Return [X, Y] of the center of cell containing provided text 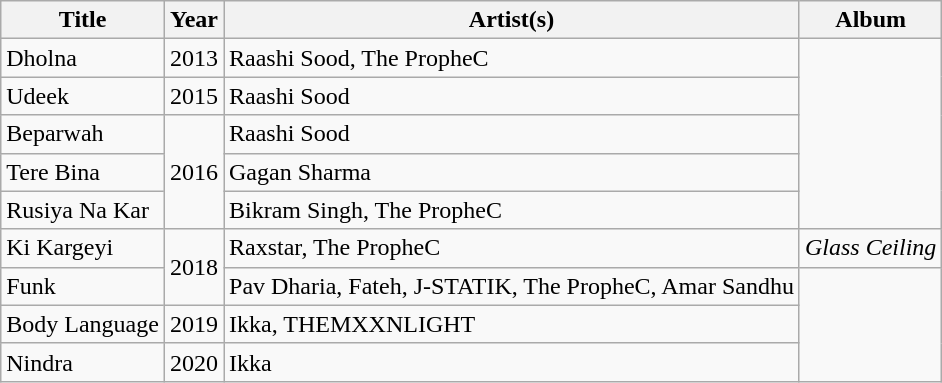
Bikram Singh, The PropheC [512, 210]
Album [870, 20]
Ki Kargeyi [83, 248]
Udeek [83, 96]
Year [194, 20]
Body Language [83, 324]
Raxstar, The PropheC [512, 248]
Artist(s) [512, 20]
Glass Ceiling [870, 248]
Gagan Sharma [512, 172]
2018 [194, 267]
Rusiya Na Kar [83, 210]
2019 [194, 324]
Pav Dharia, Fateh, J-STATIK, The PropheC, Amar Sandhu [512, 286]
Ikka [512, 362]
Tere Bina [83, 172]
2020 [194, 362]
2016 [194, 172]
Dholna [83, 58]
Funk [83, 286]
2015 [194, 96]
Raashi Sood, The PropheC [512, 58]
Ikka, THEMXXNLIGHT [512, 324]
Beparwah [83, 134]
Title [83, 20]
2013 [194, 58]
Nindra [83, 362]
